Determine the [X, Y] coordinate at the center of the cell enclosing the given text.  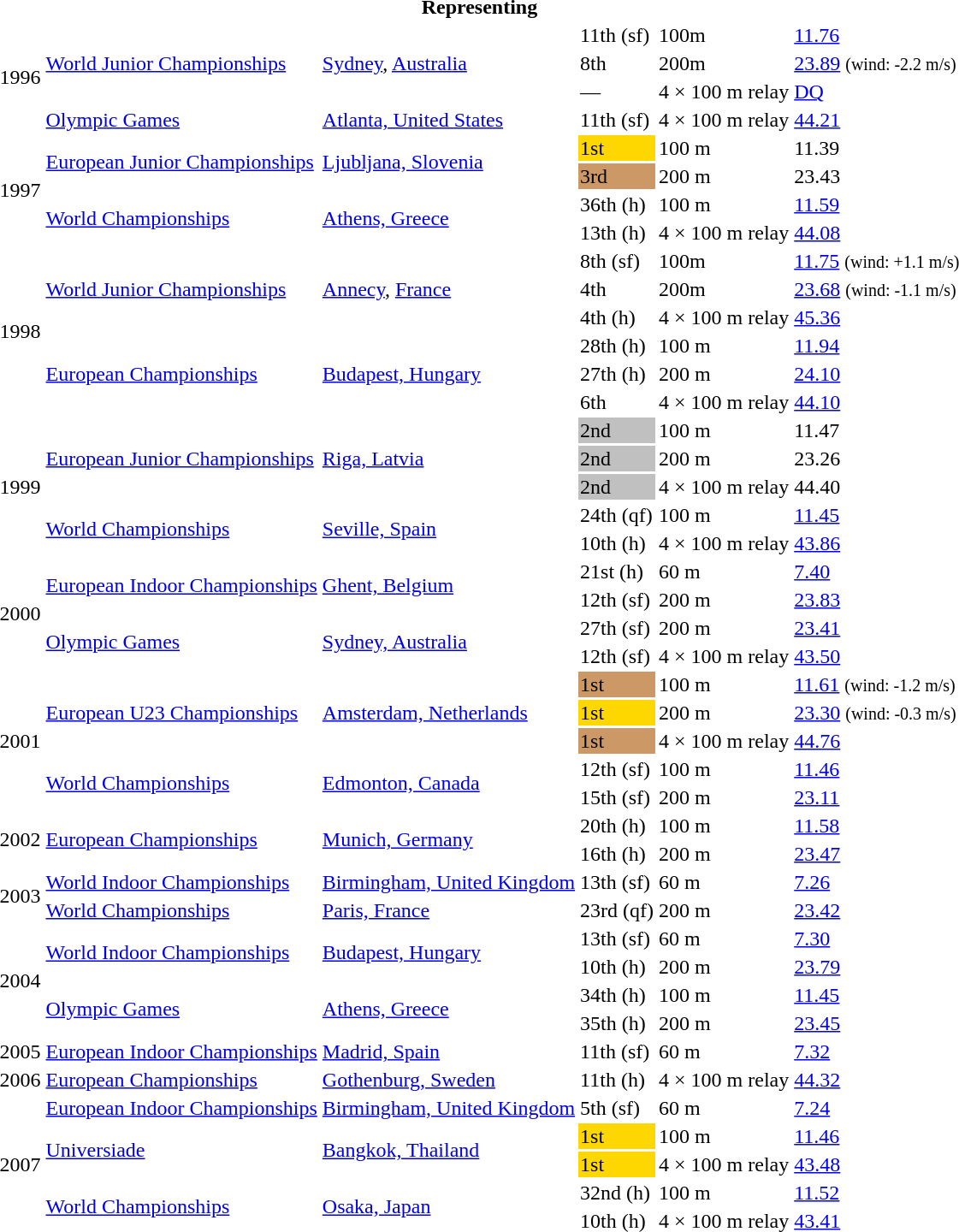
36th (h) [618, 204]
13th (h) [618, 233]
Atlanta, United States [448, 120]
Munich, Germany [448, 840]
Edmonton, Canada [448, 784]
Ghent, Belgium [448, 585]
4th (h) [618, 317]
32nd (h) [618, 1193]
27th (h) [618, 374]
23rd (qf) [618, 910]
Madrid, Spain [448, 1051]
European U23 Championships [181, 713]
3rd [618, 176]
— [618, 92]
4th [618, 289]
Amsterdam, Netherlands [448, 713]
5th (sf) [618, 1108]
8th (sf) [618, 261]
6th [618, 402]
28th (h) [618, 346]
11th (h) [618, 1080]
Bangkok, Thailand [448, 1150]
Universiade [181, 1150]
Annecy, France [448, 289]
27th (sf) [618, 628]
24th (qf) [618, 515]
15th (sf) [618, 797]
34th (h) [618, 995]
16th (h) [618, 854]
Riga, Latvia [448, 459]
Seville, Spain [448, 529]
8th [618, 63]
Ljubljana, Slovenia [448, 163]
Paris, France [448, 910]
Gothenburg, Sweden [448, 1080]
35th (h) [618, 1023]
20th (h) [618, 826]
21st (h) [618, 572]
